Provide the (x, y) coordinate of the cell's center where the given text is located.  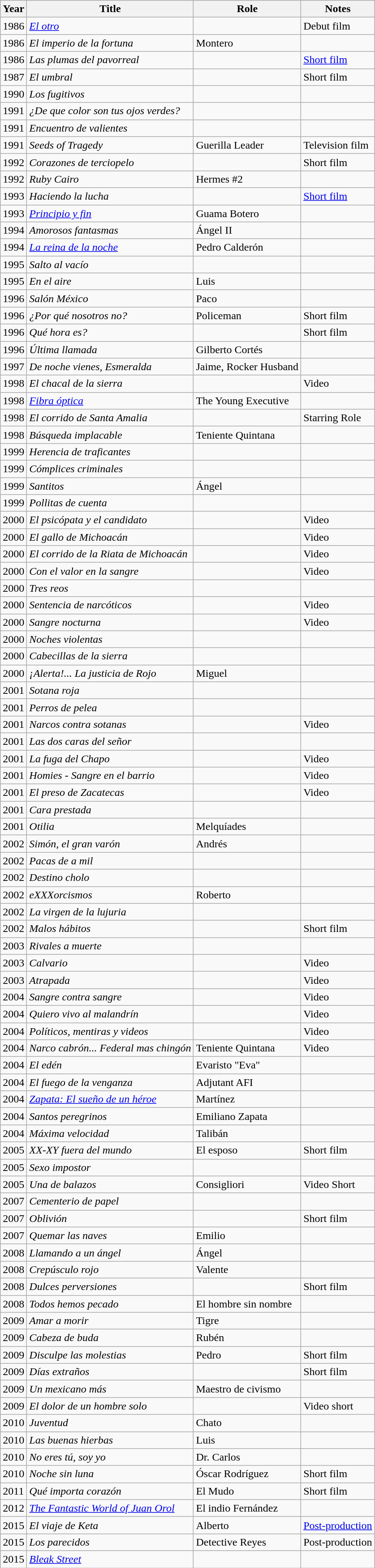
1990 (13, 94)
La fuga del Chapo (110, 759)
Todos hemos pecado (110, 1304)
Gilberto Cortés (247, 350)
Chato (247, 1423)
¡Alerta!... La justicia de Rojo (110, 673)
El preso de Zacatecas (110, 793)
Haciendo la lucha (110, 196)
Consigliori (247, 1184)
El psicópata y el candidato (110, 520)
Narcos contra sotanas (110, 724)
Disculpe las molestias (110, 1355)
Última llamada (110, 350)
Guerilla Leader (247, 145)
En el aire (110, 282)
Tigre (247, 1321)
Cómplices criminales (110, 469)
Con el valor en la sangre (110, 571)
Talibán (247, 1133)
Starring Role (338, 418)
Miguel (247, 673)
El indio Fernández (247, 1508)
Los fugitivos (110, 94)
Debut film (338, 26)
De noche vienes, Esmeralda (110, 367)
Year (13, 9)
Role (247, 9)
Qué importa corazón (110, 1491)
Rubén (247, 1338)
The Fantastic World of Juan Orol (110, 1508)
Video short (338, 1406)
Pacas de a mil (110, 861)
1997 (13, 367)
Ruby Cairo (110, 179)
Adjutant AFI (247, 1082)
Policeman (247, 316)
Maestro de civismo (247, 1389)
Qué hora es? (110, 333)
The Young Executive (247, 401)
Destino cholo (110, 878)
Emiliano Zapata (247, 1116)
Atrapada (110, 980)
Sentencia de narcóticos (110, 605)
Cementerio de papel (110, 1201)
El edén (110, 1065)
Homies - Sangre en el barrio (110, 776)
La virgen de la lujuria (110, 912)
Quemar las naves (110, 1235)
Cabeza de buda (110, 1338)
Crepúsculo rojo (110, 1269)
Dulces perversiones (110, 1286)
El gallo de Michoacán (110, 537)
El esposo (247, 1150)
El Mudo (247, 1491)
Políticos, mentiras y videos (110, 1031)
Paco (247, 299)
Las buenas hierbas (110, 1440)
Otilia (110, 827)
Salto al vacío (110, 265)
Andrés (247, 844)
Dr. Carlos (247, 1457)
eXXXorcismos (110, 895)
¿Por qué nosotros no? (110, 316)
Guama Botero (247, 214)
Búsqueda implacable (110, 435)
Santos peregrinos (110, 1116)
1987 (13, 77)
Noche sin luna (110, 1474)
Sangre contra sangre (110, 997)
Cara prestada (110, 810)
Herencia de traficantes (110, 452)
Sangre nocturna (110, 622)
Un mexicano más (110, 1389)
Una de balazos (110, 1184)
El hombre sin nombre (247, 1304)
El fuego de la venganza (110, 1082)
2011 (13, 1491)
Los parecidos (110, 1542)
Santitos (110, 486)
Title (110, 9)
Pedro (247, 1355)
XX-XY fuera del mundo (110, 1150)
Martínez (247, 1099)
Pedro Calderón (247, 248)
Quiero vivo al malandrín (110, 1014)
Las dos caras del señor (110, 741)
Días extraños (110, 1372)
Seeds of Tragedy (110, 145)
El imperio de la fortuna (110, 43)
Tres reos (110, 588)
Narco cabrón... Federal mas chingón (110, 1048)
El umbral (110, 77)
Alberto (247, 1525)
Ángel II (247, 231)
Amorosos fantasmas (110, 231)
Sotana roja (110, 690)
Perros de pelea (110, 707)
Notes (338, 9)
Valente (247, 1269)
Fibra óptica (110, 401)
El corrido de la Riata de Michoacán (110, 554)
Máxima velocidad (110, 1133)
Zapata: El sueño de un héroe (110, 1099)
Encuentro de valientes (110, 128)
Llamando a un ángel (110, 1252)
Sexo impostor (110, 1167)
Juventud (110, 1423)
Principio y fin (110, 214)
Oblivión (110, 1218)
La reina de la noche (110, 248)
Pollitas de cuenta (110, 503)
Hermes #2 (247, 179)
No eres tú, soy yo (110, 1457)
Amar a morir (110, 1321)
Emilio (247, 1235)
Melquíades (247, 827)
El viaje de Keta (110, 1525)
El dolor de un hombre solo (110, 1406)
2012 (13, 1508)
Bleak Street (110, 1559)
Television film (338, 145)
Noches violentas (110, 639)
Corazones de terciopelo (110, 162)
Simón, el gran varón (110, 844)
El chacal de la sierra (110, 384)
Detective Reyes (247, 1542)
Rivales a muerte (110, 946)
Evaristo "Eva" (247, 1065)
Cabecillas de la sierra (110, 656)
Óscar Rodríguez (247, 1474)
El otro (110, 26)
Montero (247, 43)
Video Short (338, 1184)
El corrido de Santa Amalia (110, 418)
Salón México (110, 299)
Jaime, Rocker Husband (247, 367)
Malos hábitos (110, 929)
Las plumas del pavorreal (110, 60)
¿De que color son tus ojos verdes? (110, 111)
Roberto (247, 895)
Calvario (110, 963)
